Determine the (x, y) coordinate at the center of the cell enclosing the given text.  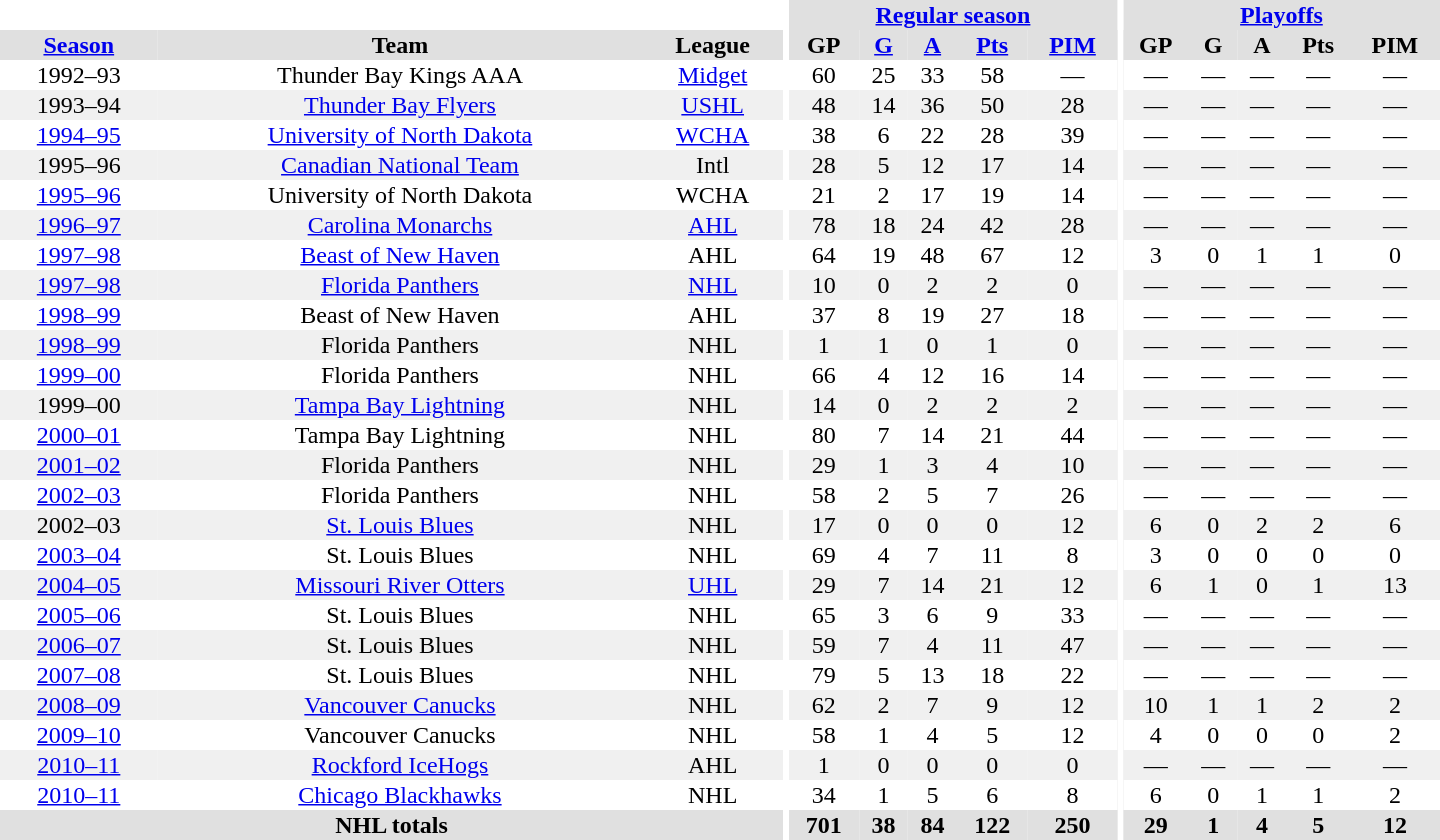
80 (824, 435)
39 (1073, 135)
Canadian National Team (400, 165)
50 (992, 105)
65 (824, 615)
250 (1073, 825)
1996–97 (79, 225)
84 (932, 825)
78 (824, 225)
37 (824, 315)
36 (932, 105)
2001–02 (79, 465)
Thunder Bay Kings AAA (400, 75)
2008–09 (79, 705)
Season (79, 45)
Chicago Blackhawks (400, 795)
59 (824, 645)
2000–01 (79, 435)
67 (992, 255)
USHL (712, 105)
2004–05 (79, 585)
44 (1073, 435)
Midget (712, 75)
Team (400, 45)
27 (992, 315)
2007–08 (79, 675)
122 (992, 825)
60 (824, 75)
Intl (712, 165)
64 (824, 255)
Thunder Bay Flyers (400, 105)
Regular season (952, 15)
Playoffs (1282, 15)
66 (824, 375)
UHL (712, 585)
Missouri River Otters (400, 585)
25 (884, 75)
24 (932, 225)
34 (824, 795)
79 (824, 675)
47 (1073, 645)
2006–07 (79, 645)
Rockford IceHogs (400, 765)
NHL totals (392, 825)
69 (824, 555)
League (712, 45)
26 (1073, 495)
1994–95 (79, 135)
1993–94 (79, 105)
1992–93 (79, 75)
2009–10 (79, 735)
701 (824, 825)
62 (824, 705)
2003–04 (79, 555)
16 (992, 375)
2005–06 (79, 615)
Carolina Monarchs (400, 225)
42 (992, 225)
